Return the (x, y) coordinate for the center point of the cell that contains the specified text.  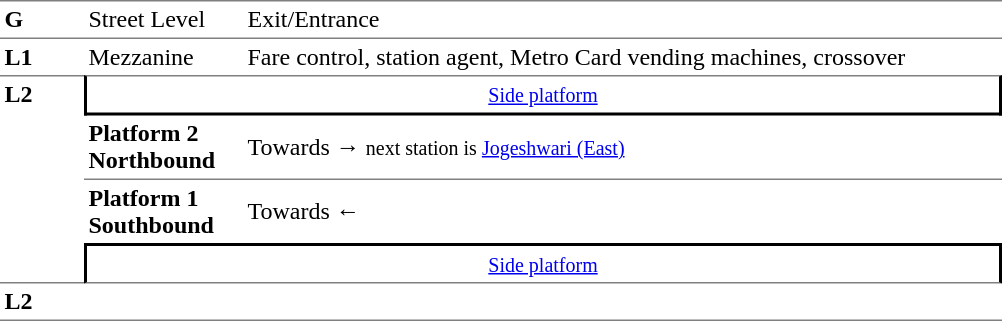
Street Level (164, 20)
Towards → next station is Jogeshwari (East) (622, 148)
Platform 1Southbound (164, 212)
Exit/Entrance (622, 20)
Mezzanine (164, 57)
G (42, 20)
Towards ← (622, 212)
L1 (42, 57)
L2 (42, 179)
Platform 2Northbound (164, 148)
Fare control, station agent, Metro Card vending machines, crossover (622, 57)
